Extract the [X, Y] coordinate from the center of the cell holding the provided text.  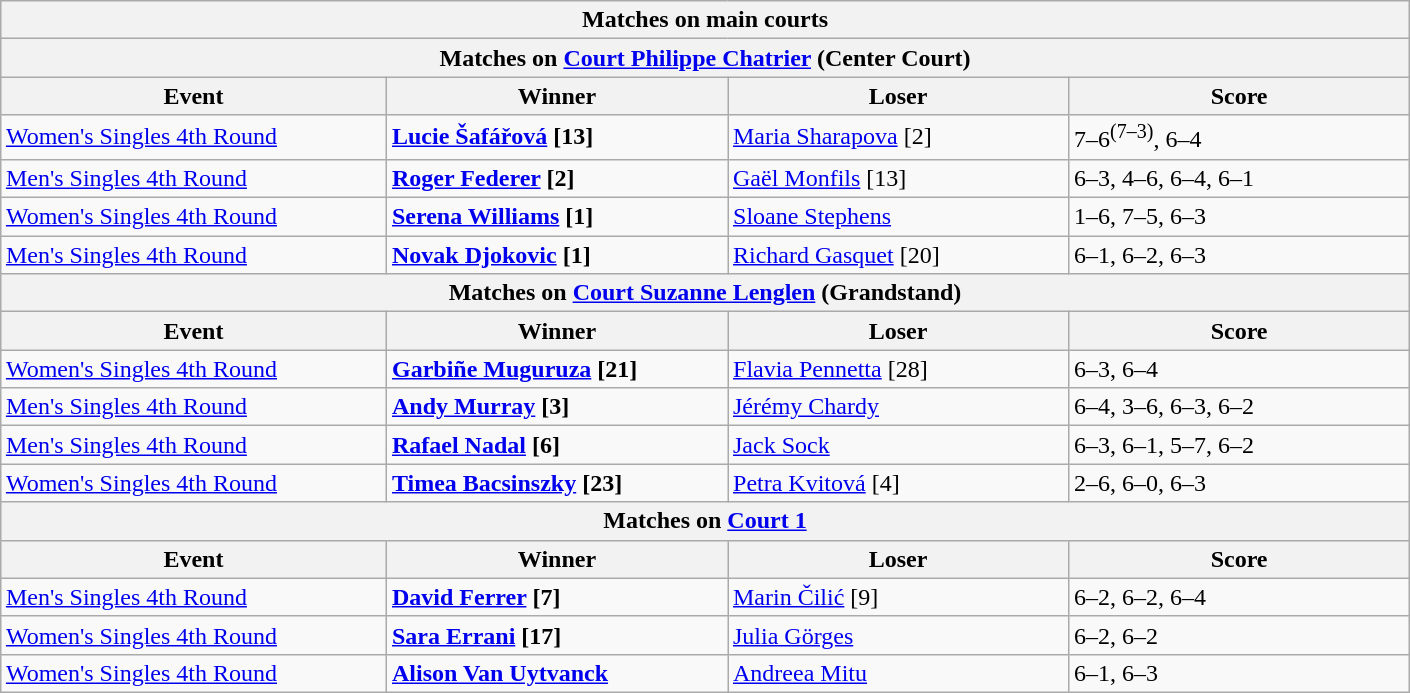
Garbiñe Muguruza [21] [556, 369]
7–6(7–3), 6–4 [1240, 138]
6–3, 4–6, 6–4, 6–1 [1240, 178]
Novak Djokovic [1] [556, 255]
Rafael Nadal [6] [556, 445]
Sloane Stephens [898, 217]
Andy Murray [3] [556, 407]
Jack Sock [898, 445]
Andreea Mitu [898, 673]
6–2, 6–2 [1240, 635]
Gaël Monfils [13] [898, 178]
1–6, 7–5, 6–3 [1240, 217]
Timea Bacsinszky [23] [556, 483]
Matches on main courts [704, 20]
Flavia Pennetta [28] [898, 369]
David Ferrer [7] [556, 597]
Matches on Court 1 [704, 521]
Serena Williams [1] [556, 217]
Marin Čilić [9] [898, 597]
Matches on Court Suzanne Lenglen (Grandstand) [704, 293]
Roger Federer [2] [556, 178]
Richard Gasquet [20] [898, 255]
6–1, 6–2, 6–3 [1240, 255]
Petra Kvitová [4] [898, 483]
Matches on Court Philippe Chatrier (Center Court) [704, 58]
Sara Errani [17] [556, 635]
6–3, 6–4 [1240, 369]
2–6, 6–0, 6–3 [1240, 483]
Julia Görges [898, 635]
Lucie Šafářová [13] [556, 138]
6–2, 6–2, 6–4 [1240, 597]
Alison Van Uytvanck [556, 673]
6–4, 3–6, 6–3, 6–2 [1240, 407]
6–3, 6–1, 5–7, 6–2 [1240, 445]
Jérémy Chardy [898, 407]
Maria Sharapova [2] [898, 138]
6–1, 6–3 [1240, 673]
